Determine the [X, Y] coordinate at the center of the cell enclosing the given text.  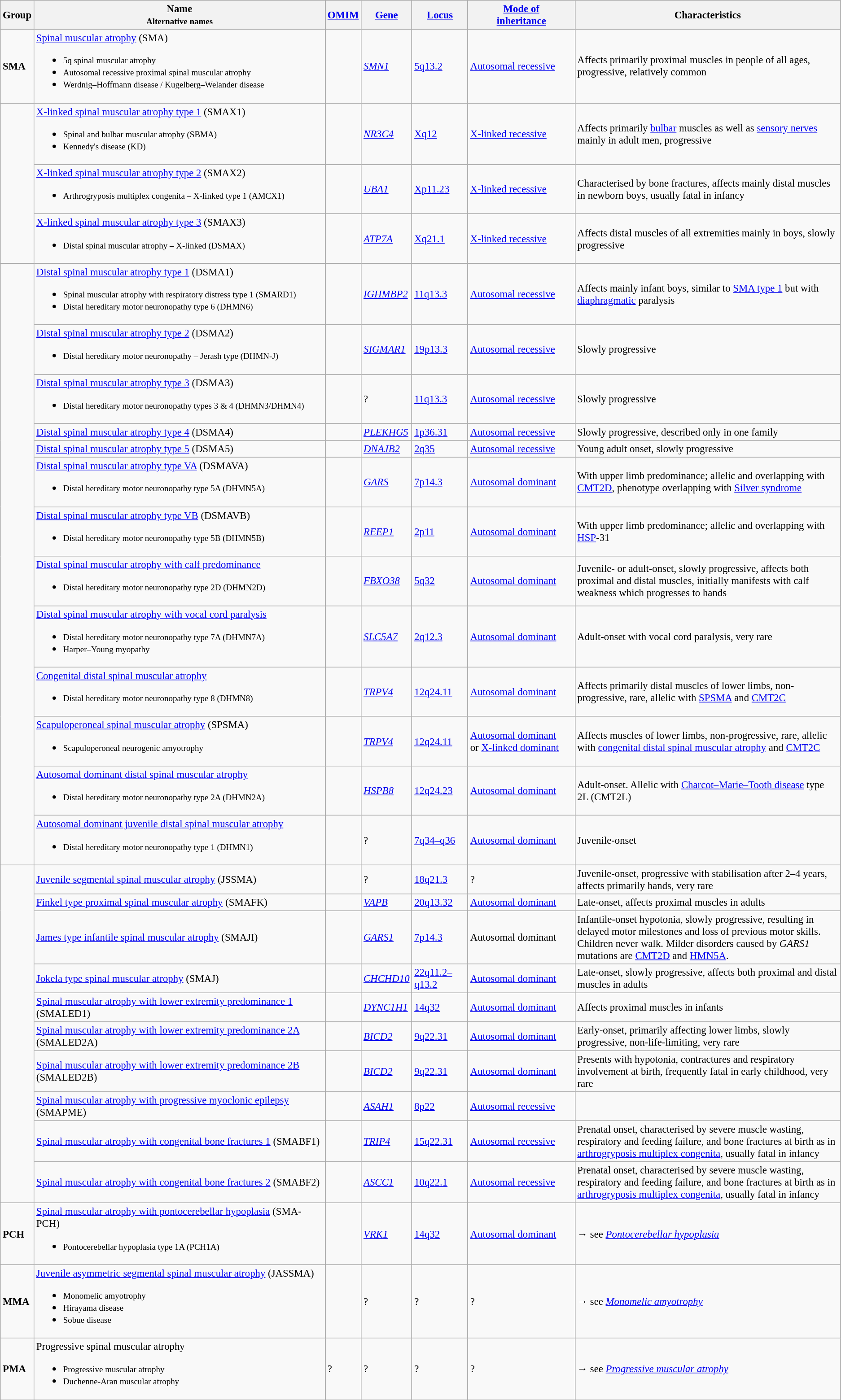
Late-onset, affects proximal muscles in adults [707, 903]
Distal spinal muscular atrophy type 5 (DSMA5) [180, 449]
Distal spinal muscular atrophy with calf predominanceDistal hereditary motor neuronopathy type 2D (DHMN2D) [180, 581]
Affects primarily proximal muscles in people of all ages, progressive, relatively common [707, 66]
Spinal muscular atrophy with congenital bone fractures 2 (SMABF2) [180, 1182]
Xq21.1 [440, 239]
With upper limb predominance; allelic and overlapping with HSP-31 [707, 532]
SMN1 [387, 66]
2q12.3 [440, 636]
Distal spinal muscular atrophy type 3 (DSMA3)Distal hereditary motor neuronopathy types 3 & 4 (DHMN3/DHMN4) [180, 399]
Juvenile segmental spinal muscular atrophy (JSSMA) [180, 879]
Slowly progressive, described only in one family [707, 432]
PLEKHG5 [387, 432]
2p11 [440, 532]
Spinal muscular atrophy with congenital bone fractures 1 (SMABF1) [180, 1142]
18q21.3 [440, 879]
ASCC1 [387, 1182]
With upper limb predominance; allelic and overlapping with CMT2D, phenotype overlapping with Silver syndrome [707, 482]
Spinal muscular atrophy with pontocerebellar hypoplasia (SMA-PCH)Pontocerebellar hypoplasia type 1A (PCH1A) [180, 1234]
X-linked spinal muscular atrophy type 1 (SMAX1)Spinal and bulbar muscular atrophy (SBMA)Kennedy's disease (KD) [180, 134]
SIGMAR1 [387, 349]
5q13.2 [440, 66]
Affects primarily distal muscles of lower limbs, non-progressive, rare, allelic with SPSMA and CMT2C [707, 692]
VRK1 [387, 1234]
Finkel type proximal spinal muscular atrophy (SMAFK) [180, 903]
Scapuloperoneal spinal muscular atrophy (SPSMA)Scapuloperoneal neurogenic amyotrophy [180, 741]
Progressive spinal muscular atrophyProgressive muscular atrophyDuchenne-Aran muscular atrophy [180, 1369]
Distal spinal muscular atrophy type 2 (DSMA2)Distal hereditary motor neuronopathy – Jerash type (DHMN-J) [180, 349]
PCH [17, 1234]
→ see Monomelic amyotrophy [707, 1301]
Adult-onset with vocal cord paralysis, very rare [707, 636]
5q32 [440, 581]
Autosomal dominant juvenile distal spinal muscular atrophyDistal hereditary motor neuronopathy type 1 (DHMN1) [180, 840]
Mode ofinheritance [521, 15]
→ see Pontocerebellar hypoplasia [707, 1234]
Xp11.23 [440, 189]
DNAJB2 [387, 449]
Autosomal dominantor X-linked dominant [521, 741]
10q22.1 [440, 1182]
SLC5A7 [387, 636]
Presents with hypotonia, contractures and respiratory involvement at birth, frequently fatal in early childhood, very rare [707, 1072]
15q22.31 [440, 1142]
IGHMBP2 [387, 294]
Juvenile-onset, progressive with stabilisation after 2–4 years, affects primarily hands, very rare [707, 879]
2q35 [440, 449]
Autosomal dominant distal spinal muscular atrophyDistal hereditary motor neuronopathy type 2A (DHMN2A) [180, 791]
Distal spinal muscular atrophy with vocal cord paralysisDistal hereditary motor neuronopathy type 7A (DHMN7A)Harper–Young myopathy [180, 636]
X-linked spinal muscular atrophy type 2 (SMAX2)Arthrogryposis multiplex congenita – X-linked type 1 (AMCX1) [180, 189]
Juvenile-onset [707, 840]
Jokela type spinal muscular atrophy (SMAJ) [180, 979]
Spinal muscular atrophy with lower extremity predominance 1 (SMALED1) [180, 1007]
DYNC1H1 [387, 1007]
8p22 [440, 1106]
Distal spinal muscular atrophy type VB (DSMAVB)Distal hereditary motor neuronopathy type 5B (DHMN5B) [180, 532]
Locus [440, 15]
Affects proximal muscles in infants [707, 1007]
22q11.2–q13.2 [440, 979]
NameAlternative names [180, 15]
REEP1 [387, 532]
Affects distal muscles of all extremities mainly in boys, slowly progressive [707, 239]
ASAH1 [387, 1106]
X-linked spinal muscular atrophy type 3 (SMAX3)Distal spinal muscular atrophy – X-linked (DSMAX) [180, 239]
MMA [17, 1301]
Early-onset, primarily affecting lower limbs, slowly progressive, non-life-limiting, very rare [707, 1036]
→ see Progressive muscular atrophy [707, 1369]
Gene [387, 15]
1p36.31 [440, 432]
Affects muscles of lower limbs, non-progressive, rare, allelic with congenital distal spinal muscular atrophy and CMT2C [707, 741]
Characteristics [707, 15]
FBXO38 [387, 581]
Congenital distal spinal muscular atrophyDistal hereditary motor neuronopathy type 8 (DHMN8) [180, 692]
ATP7A [387, 239]
HSPB8 [387, 791]
Xq12 [440, 134]
12q24.23 [440, 791]
19p13.3 [440, 349]
SMA [17, 66]
Distal spinal muscular atrophy type VA (DSMAVA)Distal hereditary motor neuronopathy type 5A (DHMN5A) [180, 482]
Characterised by bone fractures, affects mainly distal muscles in newborn boys, usually fatal in infancy [707, 189]
Group [17, 15]
NR3C4 [387, 134]
OMIM [343, 15]
Spinal muscular atrophy with lower extremity predominance 2A (SMALED2A) [180, 1036]
UBA1 [387, 189]
Adult-onset. Allelic with Charcot–Marie–Tooth disease type 2L (CMT2L) [707, 791]
GARS1 [387, 938]
Young adult onset, slowly progressive [707, 449]
GARS [387, 482]
Juvenile asymmetric segmental spinal muscular atrophy (JASSMA)Monomelic amyotrophyHirayama diseaseSobue disease [180, 1301]
Spinal muscular atrophy with lower extremity predominance 2B (SMALED2B) [180, 1072]
7q34–q36 [440, 840]
James type infantile spinal muscular atrophy (SMAJI) [180, 938]
VAPB [387, 903]
Affects mainly infant boys, similar to SMA type 1 but with diaphragmatic paralysis [707, 294]
20q13.32 [440, 903]
Late-onset, slowly progressive, affects both proximal and distal muscles in adults [707, 979]
PMA [17, 1369]
Spinal muscular atrophy with progressive myoclonic epilepsy (SMAPME) [180, 1106]
Affects primarily bulbar muscles as well as sensory nerves mainly in adult men, progressive [707, 134]
CHCHD10 [387, 979]
Distal spinal muscular atrophy type 4 (DSMA4) [180, 432]
TRIP4 [387, 1142]
